Find where the given text appears and provide that cell's center as [x, y] coordinate. 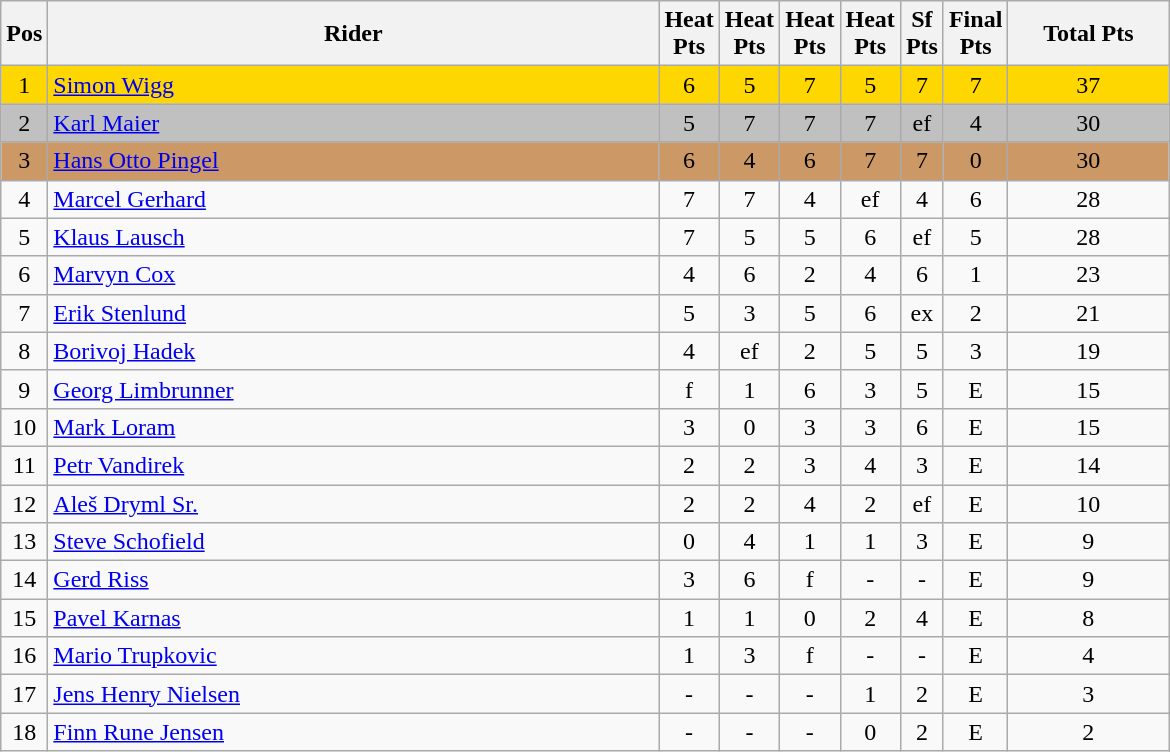
Final Pts [975, 34]
16 [24, 656]
Sf Pts [922, 34]
Erik Stenlund [354, 313]
Finn Rune Jensen [354, 732]
Petr Vandirek [354, 465]
13 [24, 542]
Aleš Dryml Sr. [354, 503]
Georg Limbrunner [354, 389]
Steve Schofield [354, 542]
12 [24, 503]
21 [1088, 313]
ex [922, 313]
Pavel Karnas [354, 618]
Mark Loram [354, 427]
Mario Trupkovic [354, 656]
Karl Maier [354, 123]
Jens Henry Nielsen [354, 694]
Hans Otto Pingel [354, 161]
Simon Wigg [354, 85]
37 [1088, 85]
Borivoj Hadek [354, 351]
Pos [24, 34]
11 [24, 465]
18 [24, 732]
Rider [354, 34]
Marcel Gerhard [354, 199]
Klaus Lausch [354, 237]
17 [24, 694]
23 [1088, 275]
Total Pts [1088, 34]
Gerd Riss [354, 580]
19 [1088, 351]
Marvyn Cox [354, 275]
